Identify which cell holds the provided text, then report its (X, Y) central coordinate. 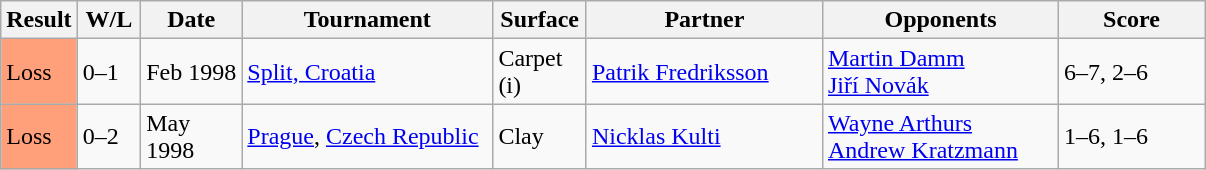
Nicklas Kulti (704, 136)
Feb 1998 (192, 72)
W/L (109, 20)
Partner (704, 20)
1–6, 1–6 (1132, 136)
Score (1132, 20)
Opponents (940, 20)
Prague, Czech Republic (368, 136)
Carpet (i) (540, 72)
Split, Croatia (368, 72)
May 1998 (192, 136)
Clay (540, 136)
Result (39, 20)
0–2 (109, 136)
Patrik Fredriksson (704, 72)
Martin Damm Jiří Novák (940, 72)
Wayne Arthurs Andrew Kratzmann (940, 136)
6–7, 2–6 (1132, 72)
0–1 (109, 72)
Tournament (368, 20)
Surface (540, 20)
Date (192, 20)
